Search for the cell housing the specified text and yield its (X, Y) center coordinate. 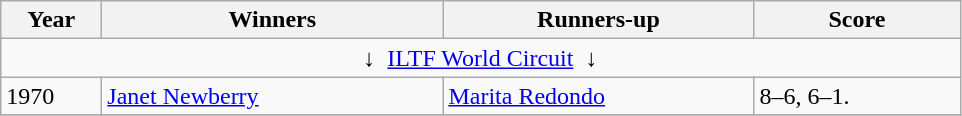
8–6, 6–1. (857, 96)
1970 (52, 96)
Year (52, 20)
↓ ILTF World Circuit ↓ (480, 58)
Marita Redondo (598, 96)
Janet Newberry (272, 96)
Score (857, 20)
Runners-up (598, 20)
Winners (272, 20)
